Capture the cell that displays the provided text and extract its (x, y) central coordinate. 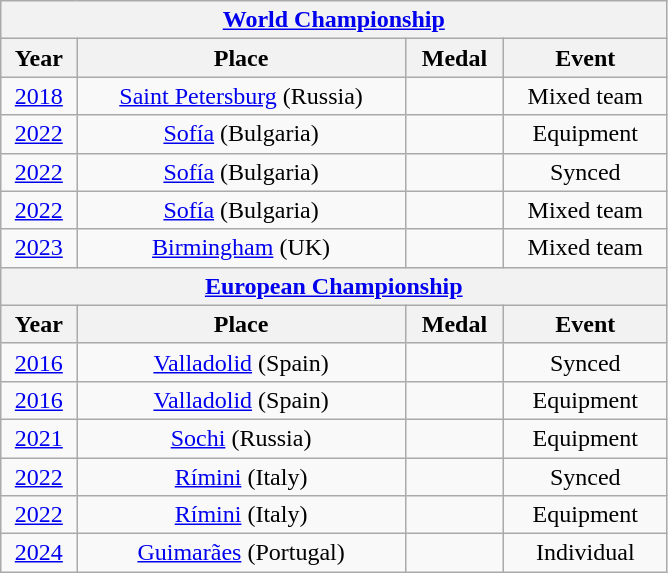
2023 (39, 248)
2021 (39, 438)
2024 (39, 553)
Birmingham (UK) (241, 248)
Saint Petersburg (Russia) (241, 96)
2018 (39, 96)
Individual (586, 553)
European Championship (334, 286)
Guimarães (Portugal) (241, 553)
Sochi (Russia) (241, 438)
World Championship (334, 20)
